From the cell containing the given text, extract its center point as (x, y) coordinate. 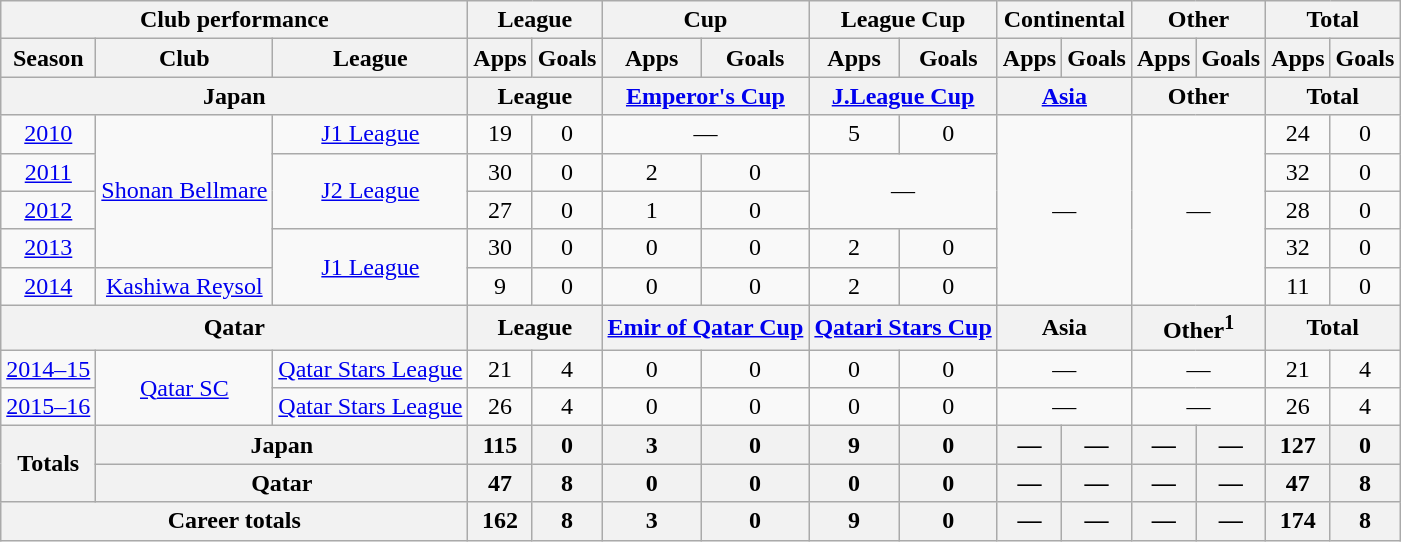
Kashiwa Reysol (184, 286)
11 (1298, 286)
Shonan Bellmare (184, 191)
J.League Cup (903, 96)
24 (1298, 134)
19 (500, 134)
2014 (48, 286)
Emir of Qatar Cup (706, 328)
Other1 (1198, 328)
2011 (48, 172)
27 (500, 210)
2010 (48, 134)
1 (652, 210)
Emperor's Cup (706, 96)
5 (854, 134)
127 (1298, 445)
Cup (706, 20)
J2 League (370, 191)
2013 (48, 248)
Qatar SC (184, 388)
Qatari Stars Cup (903, 328)
2012 (48, 210)
28 (1298, 210)
Club (184, 58)
2015–16 (48, 407)
Career totals (234, 521)
Season (48, 58)
League Cup (903, 20)
162 (500, 521)
174 (1298, 521)
Club performance (234, 20)
115 (500, 445)
Continental (1064, 20)
2014–15 (48, 369)
Totals (48, 464)
